Scan for the cell matching the given text and deliver its [x, y] coordinate at center. 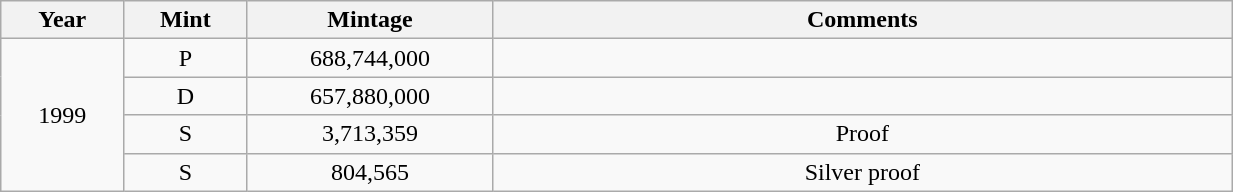
P [186, 58]
D [186, 96]
1999 [62, 115]
Silver proof [862, 172]
Mintage [370, 20]
657,880,000 [370, 96]
Year [62, 20]
688,744,000 [370, 58]
804,565 [370, 172]
3,713,359 [370, 134]
Mint [186, 20]
Proof [862, 134]
Comments [862, 20]
